Return (x, y) of the center of cell containing provided text 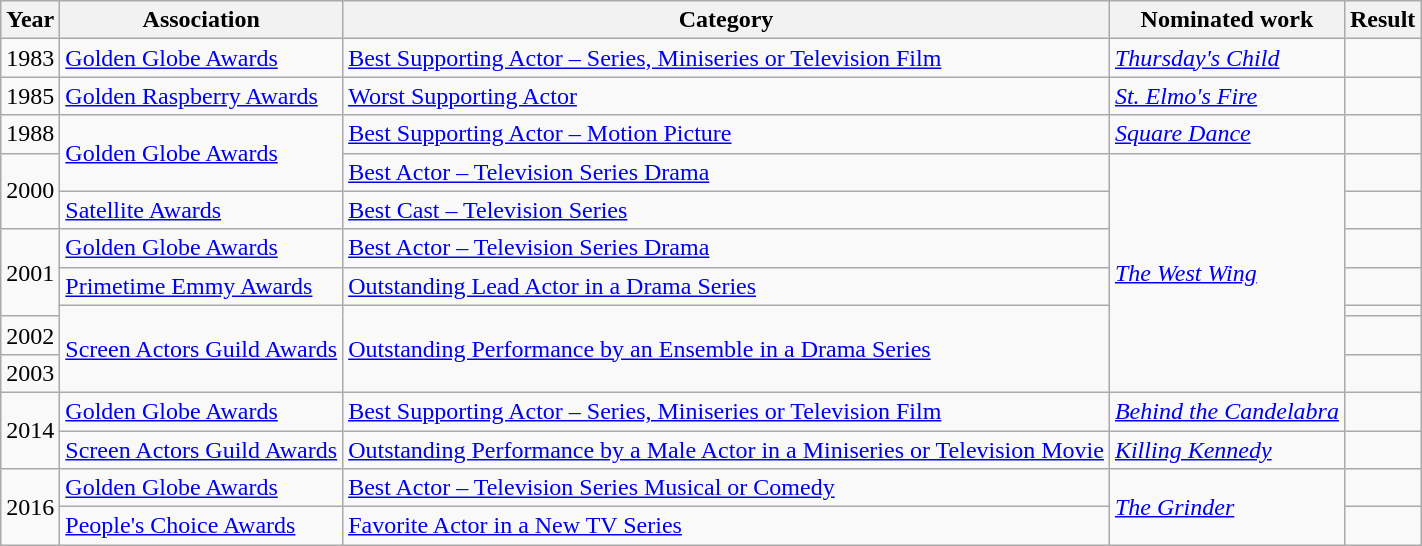
2002 (30, 335)
Best Cast – Television Series (726, 210)
Association (202, 20)
Outstanding Lead Actor in a Drama Series (726, 286)
1985 (30, 96)
St. Elmo's Fire (1226, 96)
Thursday's Child (1226, 58)
2000 (30, 191)
2016 (30, 507)
2001 (30, 272)
1983 (30, 58)
Outstanding Performance by a Male Actor in a Miniseries or Television Movie (726, 449)
Outstanding Performance by an Ensemble in a Drama Series (726, 348)
2003 (30, 373)
People's Choice Awards (202, 526)
Primetime Emmy Awards (202, 286)
Category (726, 20)
Year (30, 20)
Favorite Actor in a New TV Series (726, 526)
Best Supporting Actor – Motion Picture (726, 134)
Golden Raspberry Awards (202, 96)
Satellite Awards (202, 210)
Worst Supporting Actor (726, 96)
Nominated work (1226, 20)
Square Dance (1226, 134)
The Grinder (1226, 507)
Killing Kennedy (1226, 449)
Best Actor – Television Series Musical or Comedy (726, 488)
2014 (30, 430)
Behind the Candelabra (1226, 411)
The West Wing (1226, 272)
Result (1382, 20)
1988 (30, 134)
